Pinpoint the cell where the given text exists, returning its [X, Y] midpoint coordinate. 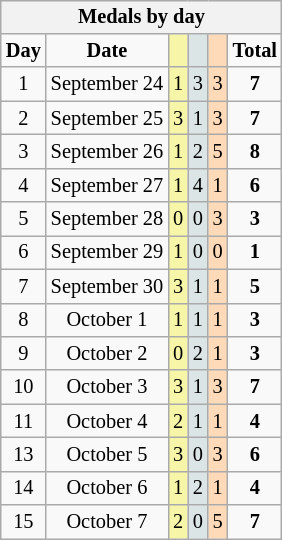
Day [24, 51]
Medals by day [142, 17]
September 26 [107, 152]
October 6 [107, 488]
October 3 [107, 387]
September 28 [107, 219]
10 [24, 387]
14 [24, 488]
15 [24, 522]
11 [24, 421]
October 5 [107, 455]
September 25 [107, 118]
13 [24, 455]
October 4 [107, 421]
9 [24, 354]
October 7 [107, 522]
September 30 [107, 286]
Date [107, 51]
September 24 [107, 84]
Total [255, 51]
September 29 [107, 253]
September 27 [107, 185]
October 1 [107, 320]
October 2 [107, 354]
